Provide the [X, Y] coordinate of the cell's center where the given text is located.  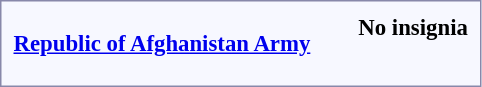
Republic of Afghanistan Army [162, 44]
No insignia [414, 27]
